Output the [X, Y] coordinate of the center of the cell containing the given text.  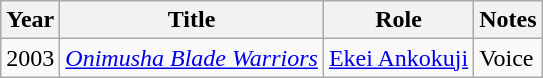
Onimusha Blade Warriors [192, 58]
Notes [508, 20]
Voice [508, 58]
Title [192, 20]
Year [30, 20]
2003 [30, 58]
Ekei Ankokuji [398, 58]
Role [398, 20]
